Pinpoint the cell where the given text exists, returning its [x, y] midpoint coordinate. 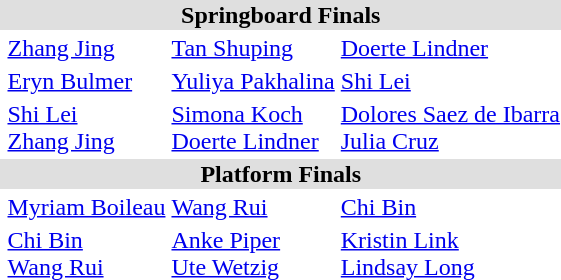
Shi LeiZhang Jing [86, 128]
Tan Shuping [253, 48]
Eryn Bulmer [86, 81]
Shi Lei [450, 81]
Myriam Boileau [86, 207]
Wang Rui [253, 207]
Simona KochDoerte Lindner [253, 128]
Doerte Lindner [450, 48]
Dolores Saez de IbarraJulia Cruz [450, 128]
Zhang Jing [86, 48]
Yuliya Pakhalina [253, 81]
Chi Bin [450, 207]
